Return [X, Y] of the center of cell containing provided text 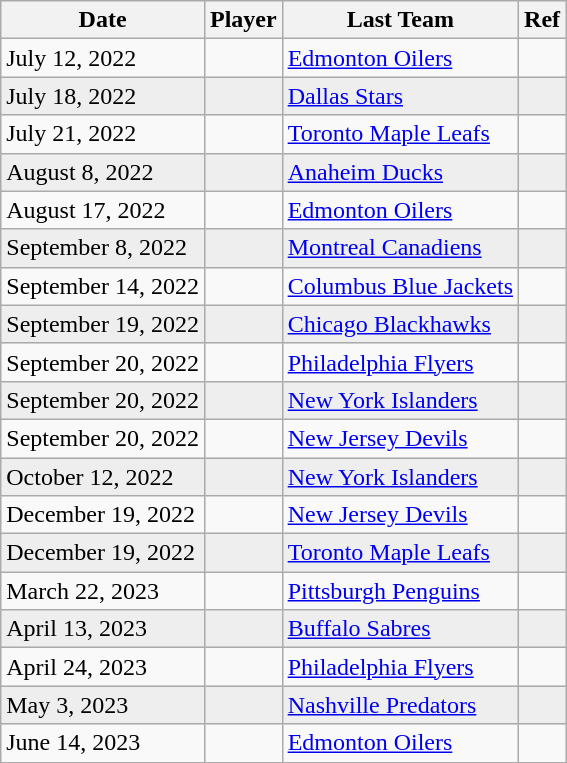
Date [103, 20]
September 14, 2022 [103, 286]
Montreal Canadiens [400, 248]
June 14, 2023 [103, 743]
Nashville Predators [400, 705]
Buffalo Sabres [400, 629]
September 8, 2022 [103, 248]
Columbus Blue Jackets [400, 286]
April 24, 2023 [103, 667]
August 8, 2022 [103, 172]
May 3, 2023 [103, 705]
July 18, 2022 [103, 96]
Chicago Blackhawks [400, 324]
Anaheim Ducks [400, 172]
July 21, 2022 [103, 134]
Ref [542, 20]
Last Team [400, 20]
March 22, 2023 [103, 591]
September 19, 2022 [103, 324]
Pittsburgh Penguins [400, 591]
Dallas Stars [400, 96]
August 17, 2022 [103, 210]
April 13, 2023 [103, 629]
Player [243, 20]
October 12, 2022 [103, 477]
July 12, 2022 [103, 58]
